Find where the given text appears and provide that cell's center as [X, Y] coordinate. 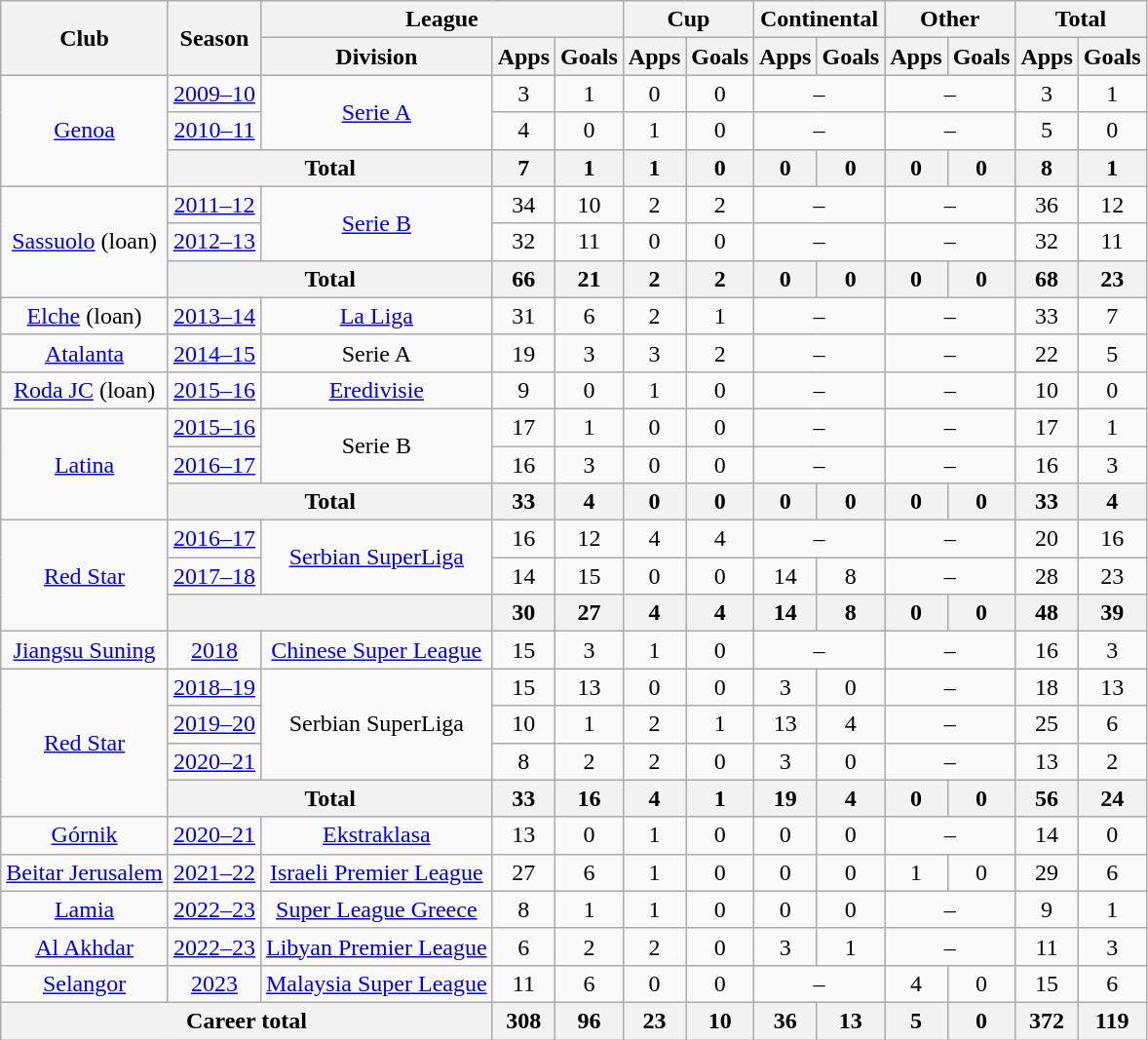
Al Akhdar [85, 946]
Career total [247, 1021]
2012–13 [214, 242]
2009–10 [214, 94]
Chinese Super League [376, 650]
2019–20 [214, 724]
2011–12 [214, 205]
21 [590, 279]
68 [1047, 279]
Ekstraklasa [376, 835]
2023 [214, 983]
Continental [820, 19]
Latina [85, 464]
34 [523, 205]
La Liga [376, 316]
18 [1047, 687]
2014–15 [214, 353]
Season [214, 38]
20 [1047, 539]
Elche (loan) [85, 316]
Roda JC (loan) [85, 390]
2018–19 [214, 687]
Atalanta [85, 353]
2021–22 [214, 872]
Genoa [85, 131]
22 [1047, 353]
56 [1047, 798]
372 [1047, 1021]
28 [1047, 576]
League [441, 19]
29 [1047, 872]
Other [950, 19]
Eredivisie [376, 390]
Lamia [85, 909]
2018 [214, 650]
Sassuolo (loan) [85, 242]
39 [1112, 613]
Libyan Premier League [376, 946]
2013–14 [214, 316]
308 [523, 1021]
Club [85, 38]
Jiangsu Suning [85, 650]
Cup [688, 19]
Israeli Premier League [376, 872]
31 [523, 316]
66 [523, 279]
30 [523, 613]
96 [590, 1021]
Górnik [85, 835]
Malaysia Super League [376, 983]
Selangor [85, 983]
2010–11 [214, 131]
2017–18 [214, 576]
Beitar Jerusalem [85, 872]
24 [1112, 798]
Division [376, 57]
Super League Greece [376, 909]
25 [1047, 724]
48 [1047, 613]
119 [1112, 1021]
